For the text-containing cell, return its midpoint in (X, Y) coordinate format. 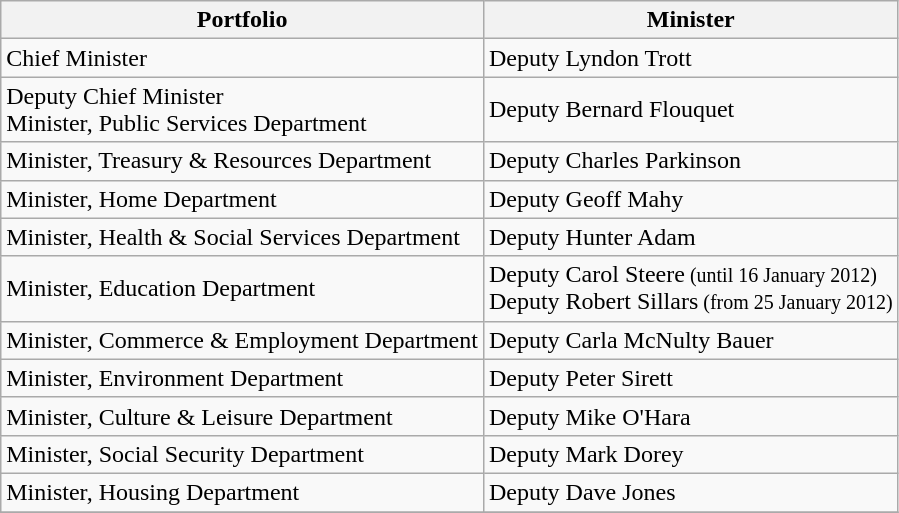
Deputy Hunter Adam (690, 237)
Minister, Social Security Department (242, 454)
Deputy Mike O'Hara (690, 416)
Minister, Health & Social Services Department (242, 237)
Minister, Culture & Leisure Department (242, 416)
Deputy Charles Parkinson (690, 161)
Deputy Lyndon Trott (690, 58)
Minister, Home Department (242, 199)
Minister, Environment Department (242, 378)
Minister (690, 20)
Deputy Carol Steere (until 16 January 2012)Deputy Robert Sillars (from 25 January 2012) (690, 288)
Chief Minister (242, 58)
Deputy Geoff Mahy (690, 199)
Minister, Education Department (242, 288)
Deputy Bernard Flouquet (690, 110)
Deputy Carla McNulty Bauer (690, 340)
Deputy Mark Dorey (690, 454)
Deputy Chief MinisterMinister, Public Services Department (242, 110)
Portfolio (242, 20)
Minister, Commerce & Employment Department (242, 340)
Deputy Dave Jones (690, 492)
Minister, Treasury & Resources Department (242, 161)
Minister, Housing Department (242, 492)
Deputy Peter Sirett (690, 378)
